Extract the (X, Y) coordinate from the center of the cell holding the provided text.  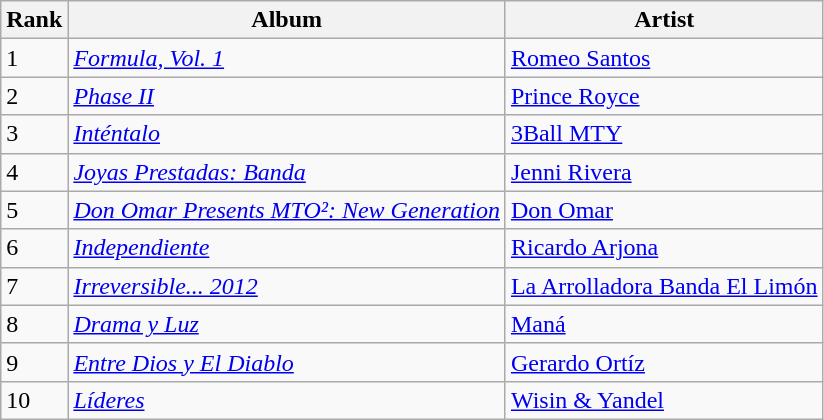
La Arrolladora Banda El Limón (664, 286)
Entre Dios y El Diablo (287, 362)
Phase II (287, 96)
Prince Royce (664, 96)
Ricardo Arjona (664, 248)
Líderes (287, 400)
Wisin & Yandel (664, 400)
5 (34, 210)
3 (34, 134)
Album (287, 20)
4 (34, 172)
6 (34, 248)
10 (34, 400)
9 (34, 362)
Irreversible... 2012 (287, 286)
Artist (664, 20)
Joyas Prestadas: Banda (287, 172)
2 (34, 96)
Gerardo Ortíz (664, 362)
Don Omar Presents MTO²: New Generation (287, 210)
Maná (664, 324)
7 (34, 286)
Jenni Rivera (664, 172)
Don Omar (664, 210)
Formula, Vol. 1 (287, 58)
Independiente (287, 248)
Drama y Luz (287, 324)
Inténtalo (287, 134)
1 (34, 58)
8 (34, 324)
Rank (34, 20)
Romeo Santos (664, 58)
3Ball MTY (664, 134)
